For the text-containing cell, return its midpoint in (x, y) coordinate format. 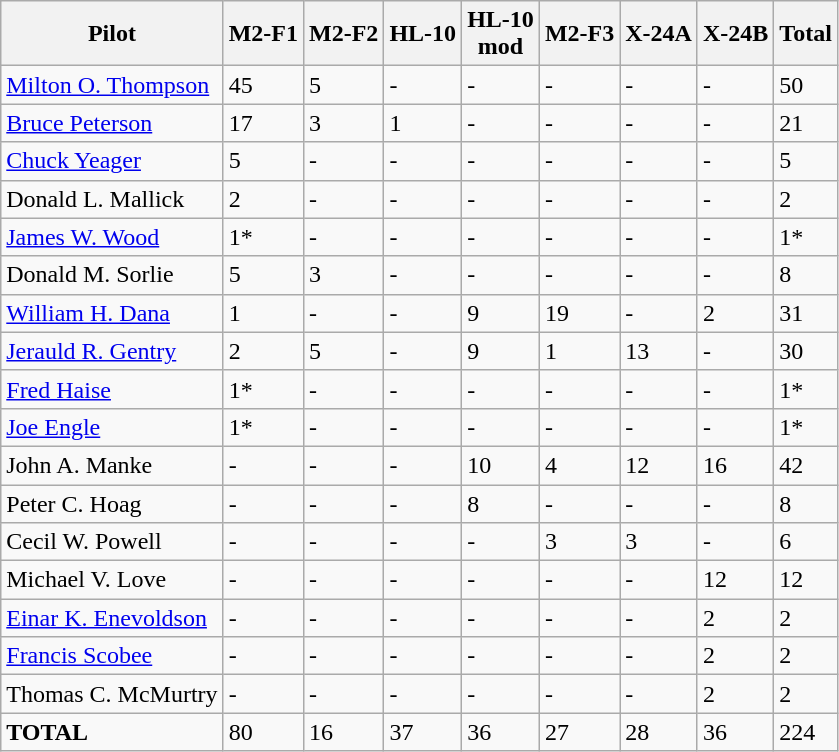
21 (806, 123)
28 (659, 732)
4 (579, 465)
Francis Scobee (112, 656)
Joe Engle (112, 427)
Pilot (112, 34)
HL-10mod (501, 34)
Michael V. Love (112, 580)
M2-F3 (579, 34)
Total (806, 34)
Bruce Peterson (112, 123)
James W. Wood (112, 237)
6 (806, 542)
M2-F2 (343, 34)
Jerauld R. Gentry (112, 351)
30 (806, 351)
Peter C. Hoag (112, 503)
Donald M. Sorlie (112, 275)
X-24B (735, 34)
Chuck Yeager (112, 161)
Einar K. Enevoldson (112, 618)
10 (501, 465)
37 (423, 732)
27 (579, 732)
17 (263, 123)
TOTAL (112, 732)
M2-F1 (263, 34)
HL-10 (423, 34)
Thomas C. McMurtry (112, 694)
42 (806, 465)
Donald L. Mallick (112, 199)
Fred Haise (112, 389)
John A. Manke (112, 465)
50 (806, 85)
31 (806, 313)
William H. Dana (112, 313)
224 (806, 732)
80 (263, 732)
Cecil W. Powell (112, 542)
19 (579, 313)
13 (659, 351)
Milton O. Thompson (112, 85)
45 (263, 85)
X-24A (659, 34)
